Return the (x, y) coordinate for the center point of the cell that contains the specified text.  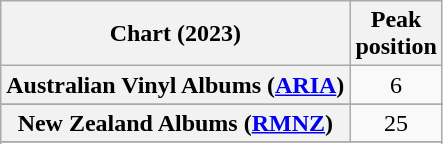
Australian Vinyl Albums (ARIA) (176, 85)
New Zealand Albums (RMNZ) (176, 123)
6 (396, 85)
Peakposition (396, 34)
25 (396, 123)
Chart (2023) (176, 34)
